Detect which cell encompasses the target text, then output its (X, Y) center coordinate. 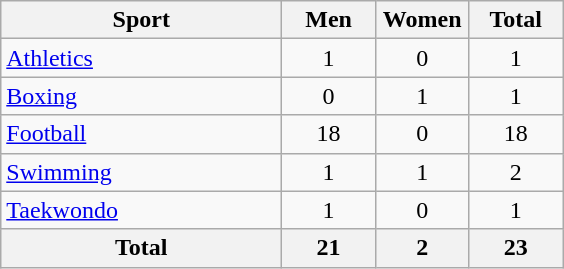
Men (329, 20)
Women (422, 20)
23 (516, 248)
Sport (142, 20)
Football (142, 134)
Taekwondo (142, 210)
Boxing (142, 96)
Swimming (142, 172)
21 (329, 248)
Athletics (142, 58)
